Find where the given text appears and provide that cell's center as [X, Y] coordinate. 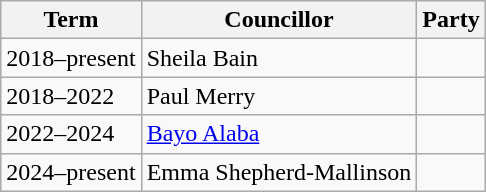
Emma Shepherd-Mallinson [279, 172]
Bayo Alaba [279, 134]
2018–present [71, 58]
2018–2022 [71, 96]
Councillor [279, 20]
Term [71, 20]
Party [451, 20]
2024–present [71, 172]
Sheila Bain [279, 58]
Paul Merry [279, 96]
2022–2024 [71, 134]
